Output the (x, y) coordinate of the center of the cell containing the given text.  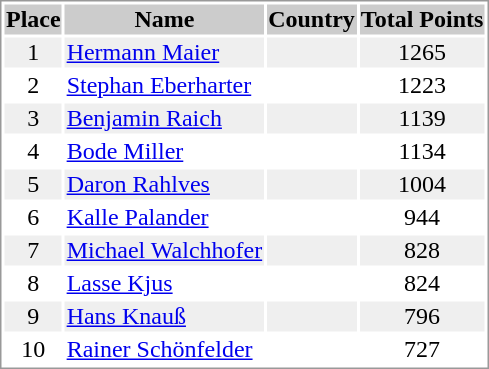
Name (164, 19)
Place (33, 19)
1139 (422, 119)
Hans Knauß (164, 317)
796 (422, 317)
1 (33, 53)
7 (33, 251)
Daron Rahlves (164, 185)
Hermann Maier (164, 53)
828 (422, 251)
10 (33, 349)
Kalle Palander (164, 217)
1004 (422, 185)
1265 (422, 53)
4 (33, 151)
8 (33, 283)
Benjamin Raich (164, 119)
Stephan Eberharter (164, 85)
1134 (422, 151)
944 (422, 217)
9 (33, 317)
5 (33, 185)
6 (33, 217)
Bode Miller (164, 151)
2 (33, 85)
Lasse Kjus (164, 283)
1223 (422, 85)
Michael Walchhofer (164, 251)
Rainer Schönfelder (164, 349)
3 (33, 119)
824 (422, 283)
Total Points (422, 19)
727 (422, 349)
Country (312, 19)
